Find where the given text appears and provide that cell's center as (X, Y) coordinate. 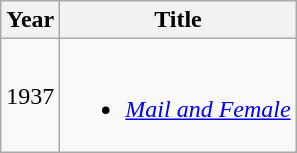
Mail and Female (178, 96)
Title (178, 20)
1937 (30, 96)
Year (30, 20)
